Capture the cell that displays the provided text and extract its [x, y] central coordinate. 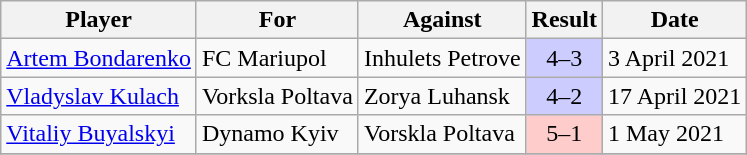
Zorya Luhansk [442, 96]
4–3 [564, 58]
Against [442, 20]
Result [564, 20]
Vladyslav Kulach [99, 96]
4–2 [564, 96]
Vitaliy Buyalskyi [99, 134]
Vorksla Poltava [277, 96]
Artem Bondarenko [99, 58]
Player [99, 20]
3 April 2021 [674, 58]
Dynamo Kyiv [277, 134]
Vorskla Poltava [442, 134]
17 April 2021 [674, 96]
Inhulets Petrove [442, 58]
FC Mariupol [277, 58]
5–1 [564, 134]
For [277, 20]
1 May 2021 [674, 134]
Date [674, 20]
